Scan for the cell matching the given text and deliver its [X, Y] coordinate at center. 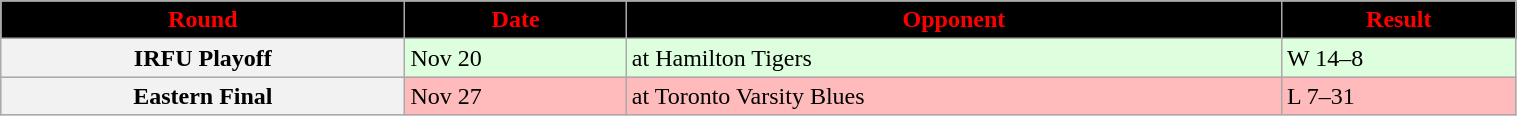
at Hamilton Tigers [954, 58]
at Toronto Varsity Blues [954, 96]
W 14–8 [1398, 58]
L 7–31 [1398, 96]
Round [203, 20]
Eastern Final [203, 96]
Nov 27 [516, 96]
Opponent [954, 20]
Date [516, 20]
IRFU Playoff [203, 58]
Nov 20 [516, 58]
Result [1398, 20]
